Detect which cell encompasses the target text, then output its [X, Y] center coordinate. 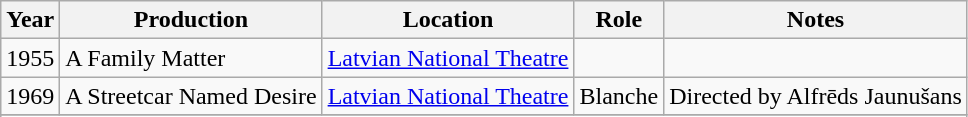
Year [30, 20]
Role [619, 20]
Directed by Alfrēds Jaunušans [816, 96]
Location [448, 20]
A Streetcar Named Desire [191, 96]
Production [191, 20]
A Family Matter [191, 58]
1969 [30, 96]
Notes [816, 20]
Blanche [619, 96]
1955 [30, 58]
